Identify which cell holds the provided text, then report its [X, Y] central coordinate. 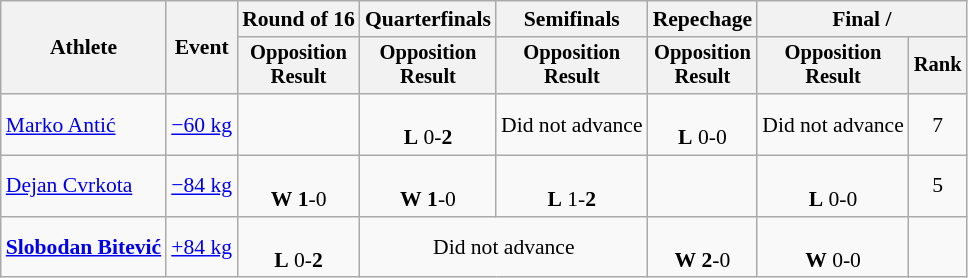
5 [938, 186]
W 2-0 [703, 248]
−60 kg [202, 124]
Event [202, 48]
Athlete [84, 48]
Semifinals [572, 19]
L 1-2 [572, 186]
W 0-0 [833, 248]
Final / [862, 19]
Dejan Cvrkota [84, 186]
Slobodan Bitević [84, 248]
Quarterfinals [428, 19]
Rank [938, 66]
Repechage [703, 19]
−84 kg [202, 186]
+84 kg [202, 248]
Round of 16 [298, 19]
7 [938, 124]
Marko Antić [84, 124]
